Return [X, Y] of the center of cell containing provided text 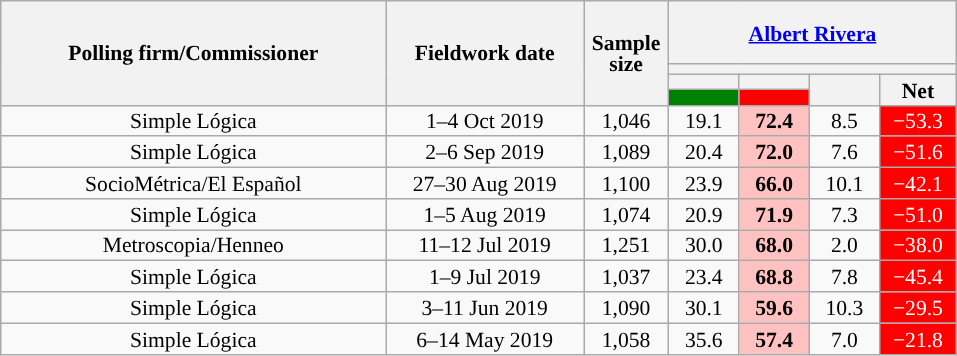
19.1 [704, 120]
Metroscopia/Henneo [194, 246]
1,100 [626, 184]
1–9 Jul 2019 [485, 276]
57.4 [774, 338]
7.0 [844, 338]
−21.8 [918, 338]
−45.4 [918, 276]
−53.3 [918, 120]
20.4 [704, 152]
1,090 [626, 308]
11–12 Jul 2019 [485, 246]
30.0 [704, 246]
72.0 [774, 152]
−42.1 [918, 184]
1,251 [626, 246]
Sample size [626, 53]
35.6 [704, 338]
1,074 [626, 214]
59.6 [774, 308]
66.0 [774, 184]
−51.6 [918, 152]
−38.0 [918, 246]
30.1 [704, 308]
Polling firm/Commissioner [194, 53]
1,046 [626, 120]
71.9 [774, 214]
Fieldwork date [485, 53]
10.1 [844, 184]
23.4 [704, 276]
68.8 [774, 276]
−29.5 [918, 308]
7.3 [844, 214]
1–4 Oct 2019 [485, 120]
6–14 May 2019 [485, 338]
−51.0 [918, 214]
SocioMétrica/El Español [194, 184]
1,089 [626, 152]
1–5 Aug 2019 [485, 214]
3–11 Jun 2019 [485, 308]
7.8 [844, 276]
8.5 [844, 120]
Albert Rivera [813, 32]
2–6 Sep 2019 [485, 152]
27–30 Aug 2019 [485, 184]
2.0 [844, 246]
Net [918, 90]
7.6 [844, 152]
1,058 [626, 338]
68.0 [774, 246]
23.9 [704, 184]
20.9 [704, 214]
10.3 [844, 308]
1,037 [626, 276]
72.4 [774, 120]
